Locate the cell with the specified text and output its (X, Y) center coordinate. 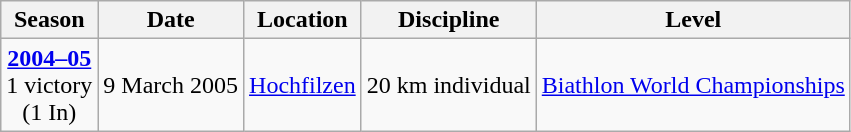
Biathlon World Championships (693, 85)
Discipline (448, 20)
Location (303, 20)
9 March 2005 (171, 85)
20 km individual (448, 85)
Season (50, 20)
2004–05 1 victory (1 In) (50, 85)
Hochfilzen (303, 85)
Date (171, 20)
Level (693, 20)
